Extract the [x, y] coordinate from the center of the cell holding the provided text.  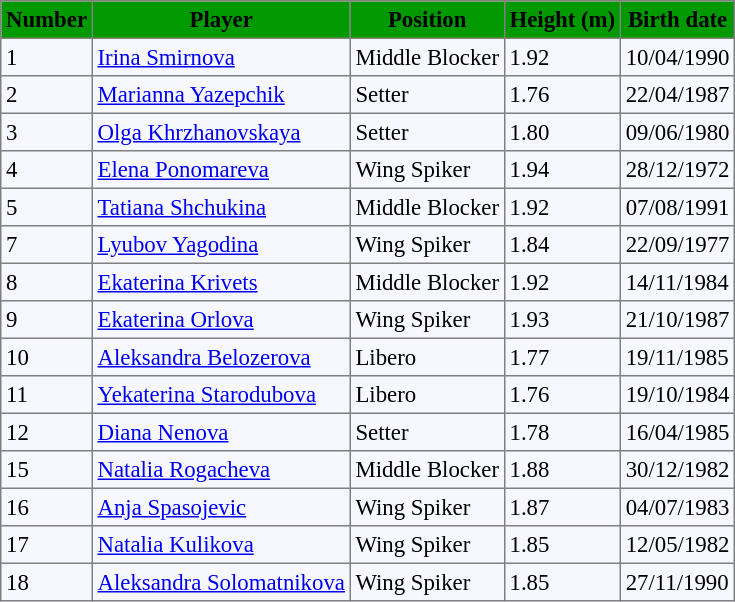
9 [47, 320]
18 [47, 582]
7 [47, 245]
1.77 [562, 357]
22/04/1987 [677, 95]
8 [47, 282]
4 [47, 170]
19/11/1985 [677, 357]
5 [47, 207]
Number [47, 20]
19/10/1984 [677, 395]
1.87 [562, 507]
Lyubov Yagodina [221, 245]
3 [47, 132]
12 [47, 432]
21/10/1987 [677, 320]
Birth date [677, 20]
Tatiana Shchukina [221, 207]
Aleksandra Solomatnikova [221, 582]
Ekaterina Krivets [221, 282]
1.88 [562, 470]
10/04/1990 [677, 57]
07/08/1991 [677, 207]
Natalia Kulikova [221, 545]
Height (m) [562, 20]
17 [47, 545]
09/06/1980 [677, 132]
Aleksandra Belozerova [221, 357]
1.80 [562, 132]
12/05/1982 [677, 545]
Player [221, 20]
1.94 [562, 170]
Elena Ponomareva [221, 170]
1.84 [562, 245]
Ekaterina Orlova [221, 320]
10 [47, 357]
Marianna Yazepchik [221, 95]
1 [47, 57]
1.93 [562, 320]
Yekaterina Starodubova [221, 395]
22/09/1977 [677, 245]
28/12/1972 [677, 170]
16 [47, 507]
Olga Khrzhanovskaya [221, 132]
Anja Spasojevic [221, 507]
2 [47, 95]
30/12/1982 [677, 470]
15 [47, 470]
Natalia Rogacheva [221, 470]
04/07/1983 [677, 507]
11 [47, 395]
Position [427, 20]
1.78 [562, 432]
Diana Nenova [221, 432]
14/11/1984 [677, 282]
16/04/1985 [677, 432]
Irina Smirnova [221, 57]
27/11/1990 [677, 582]
